Find where the given text appears and provide that cell's center as [X, Y] coordinate. 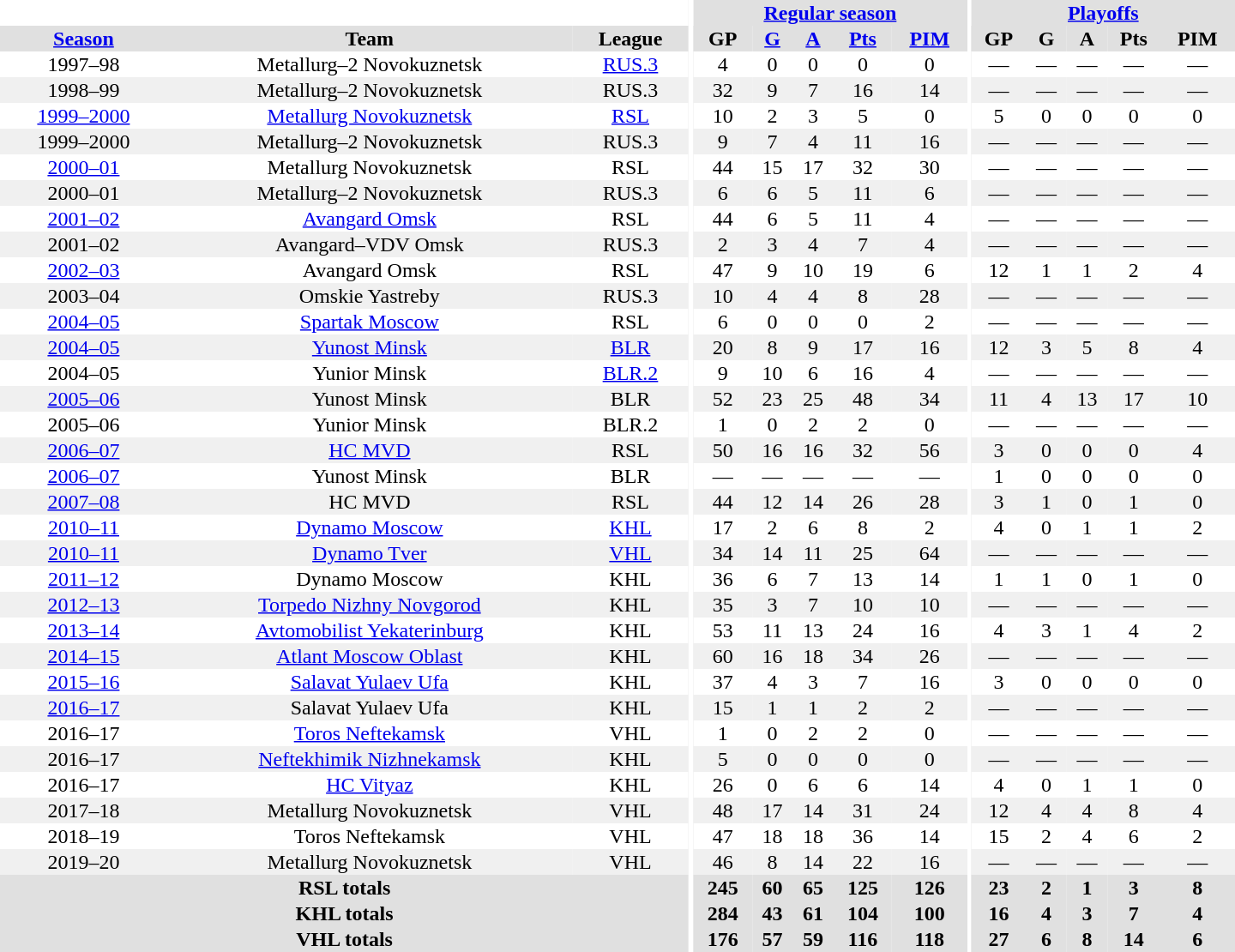
RSL totals [345, 888]
2017–18 [84, 810]
56 [930, 450]
Avangard–VDV Omsk [370, 244]
2018–19 [84, 836]
1997–98 [84, 64]
52 [722, 399]
118 [930, 939]
37 [722, 682]
Spartak Moscow [370, 322]
65 [813, 888]
50 [722, 450]
Neftekhimik Nizhnekamsk [370, 759]
30 [930, 167]
245 [722, 888]
2007–08 [84, 502]
61 [813, 913]
20 [722, 347]
2002–03 [84, 270]
116 [863, 939]
284 [722, 913]
104 [863, 913]
59 [813, 939]
57 [772, 939]
35 [722, 605]
Regular season [830, 13]
2003–04 [84, 296]
64 [930, 553]
31 [863, 810]
League [630, 39]
2015–16 [84, 682]
Atlant Moscow Oblast [370, 656]
43 [772, 913]
2012–13 [84, 605]
46 [722, 862]
Dynamo Tver [370, 553]
Avtomobilist Yekaterinburg [370, 630]
22 [863, 862]
Omskie Yastreby [370, 296]
Playoffs [1103, 13]
2014–15 [84, 656]
2019–20 [84, 862]
125 [863, 888]
KHL totals [345, 913]
Torpedo Nizhny Novgorod [370, 605]
2013–14 [84, 630]
Season [84, 39]
27 [999, 939]
HC Vityaz [370, 785]
2011–12 [84, 579]
Team [370, 39]
176 [722, 939]
126 [930, 888]
19 [863, 270]
53 [722, 630]
1998–99 [84, 90]
100 [930, 913]
VHL totals [345, 939]
